Provide the (x, y) coordinate of the cell's center where the given text is located.  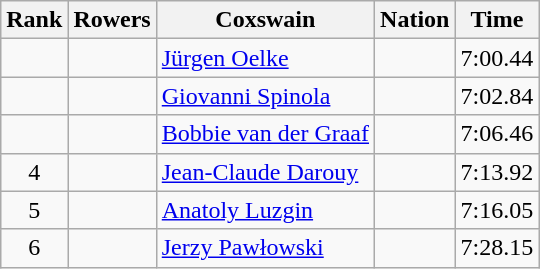
7:06.46 (497, 134)
7:16.05 (497, 210)
Coxswain (265, 20)
Jean-Claude Darouy (265, 172)
Jürgen Oelke (265, 58)
Jerzy Pawłowski (265, 248)
Rowers (112, 20)
7:28.15 (497, 248)
Nation (415, 20)
Rank (34, 20)
Giovanni Spinola (265, 96)
7:13.92 (497, 172)
5 (34, 210)
7:00.44 (497, 58)
4 (34, 172)
Time (497, 20)
Bobbie van der Graaf (265, 134)
6 (34, 248)
7:02.84 (497, 96)
Anatoly Luzgin (265, 210)
